Capture the cell that displays the provided text and extract its [x, y] central coordinate. 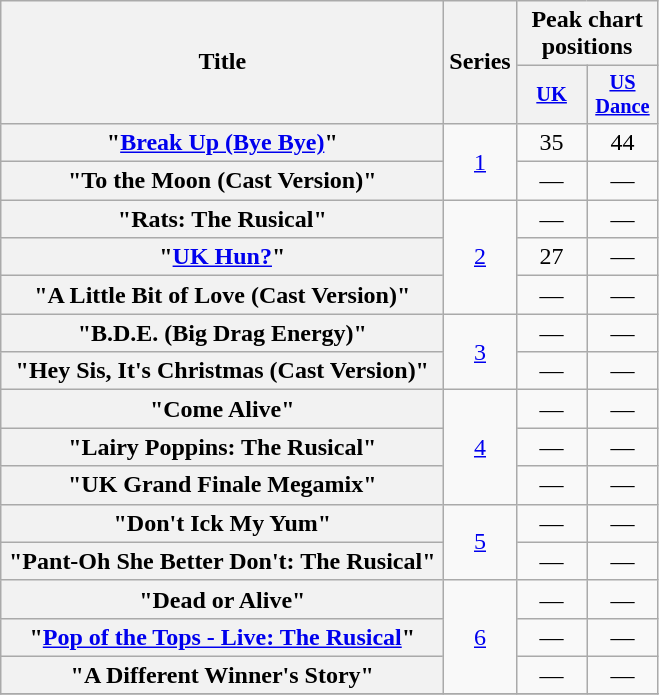
"To the Moon (Cast Version)" [222, 181]
"UK Hun?" [222, 257]
Title [222, 62]
"A Different Winner's Story" [222, 675]
"Break Up (Bye Bye)" [222, 142]
4 [480, 447]
5 [480, 542]
2 [480, 257]
"Pant-Oh She Better Don't: The Rusical" [222, 561]
UK [552, 95]
"Hey Sis, It's Christmas (Cast Version)" [222, 371]
3 [480, 352]
"Don't Ick My Yum" [222, 523]
6 [480, 637]
44 [622, 142]
"A Little Bit of Love (Cast Version)" [222, 295]
"B.D.E. (Big Drag Energy)" [222, 333]
"UK Grand Finale Megamix" [222, 485]
"Lairy Poppins: The Rusical" [222, 447]
"Pop of the Tops - Live: The Rusical" [222, 637]
35 [552, 142]
"Come Alive" [222, 409]
"Rats: The Rusical" [222, 219]
USDance [622, 95]
1 [480, 161]
27 [552, 257]
Series [480, 62]
Peak chart positions [587, 34]
"Dead or Alive" [222, 599]
